Return [x, y] of the center of cell containing provided text 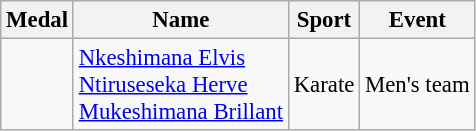
Karate [324, 85]
Medal [38, 20]
Sport [324, 20]
Men's team [418, 85]
Nkeshimana ElvisNtiruseseka HerveMukeshimana Brillant [180, 85]
Event [418, 20]
Name [180, 20]
